Search for the cell housing the specified text and yield its [X, Y] center coordinate. 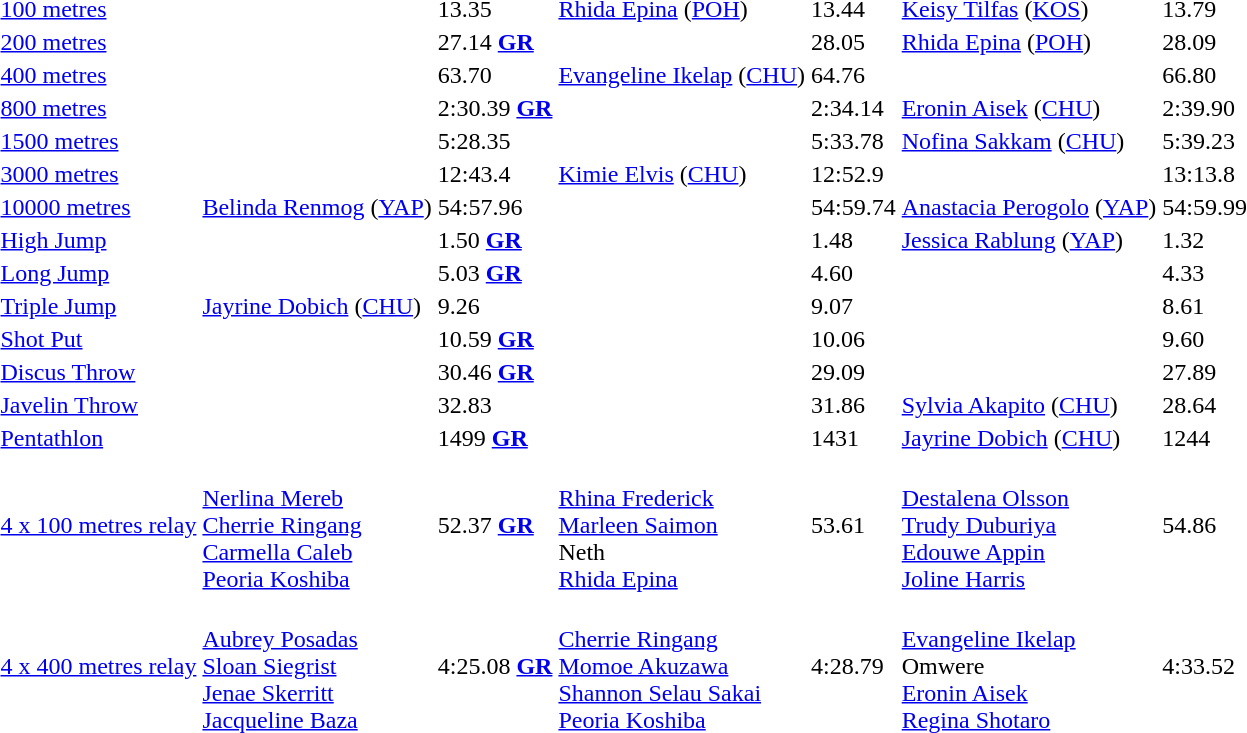
Destalena Olsson Trudy Duburiya Edouwe Appin Joline Harris [1029, 525]
2:34.14 [854, 108]
64.76 [854, 75]
30.46 GR [495, 372]
Rhina Frederick Marleen Saimon Neth Rhida Epina [682, 525]
27.14 GR [495, 42]
10.59 GR [495, 339]
2:30.39 GR [495, 108]
1431 [854, 438]
Sylvia Akapito (CHU) [1029, 405]
12:43.4 [495, 174]
1.48 [854, 240]
12:52.9 [854, 174]
Evangeline Ikelap (CHU) [682, 75]
Kimie Elvis (CHU) [682, 174]
9.07 [854, 306]
Nofina Sakkam (CHU) [1029, 141]
1.50 GR [495, 240]
63.70 [495, 75]
54:59.74 [854, 207]
Nerlina Mereb Cherrie Ringang Carmella Caleb Peoria Koshiba [317, 525]
Eronin Aisek (CHU) [1029, 108]
Belinda Renmog (YAP) [317, 207]
31.86 [854, 405]
53.61 [854, 525]
5:28.35 [495, 141]
29.09 [854, 372]
54:57.96 [495, 207]
28.05 [854, 42]
10.06 [854, 339]
Anastacia Perogolo (YAP) [1029, 207]
9.26 [495, 306]
1499 GR [495, 438]
32.83 [495, 405]
4.60 [854, 273]
5:33.78 [854, 141]
52.37 GR [495, 525]
Rhida Epina (POH) [1029, 42]
Jessica Rablung (YAP) [1029, 240]
5.03 GR [495, 273]
